For the text-containing cell, return its midpoint in (X, Y) coordinate format. 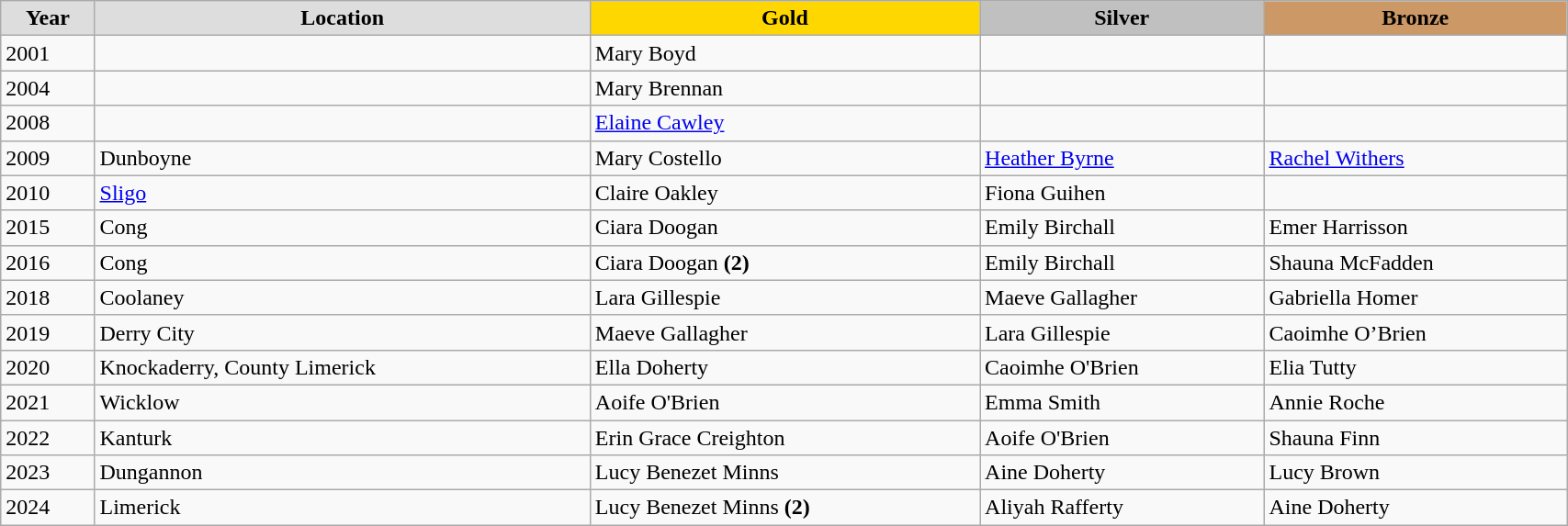
Wicklow (342, 402)
Emer Harrisson (1416, 228)
Derry City (342, 332)
2020 (48, 367)
2001 (48, 53)
2016 (48, 263)
2021 (48, 402)
Bronze (1416, 18)
Caoimhe O'Brien (1122, 367)
Emma Smith (1122, 402)
2004 (48, 88)
Lucy Benezet Minns (784, 473)
Elaine Cawley (784, 123)
Sligo (342, 193)
Caoimhe O’Brien (1416, 332)
Elia Tutty (1416, 367)
Dungannon (342, 473)
2010 (48, 193)
2022 (48, 438)
Location (342, 18)
Limerick (342, 508)
Gabriella Homer (1416, 297)
2018 (48, 297)
Lucy Brown (1416, 473)
Mary Costello (784, 158)
Kanturk (342, 438)
2024 (48, 508)
Mary Brennan (784, 88)
Erin Grace Creighton (784, 438)
Dunboyne (342, 158)
Lucy Benezet Minns (2) (784, 508)
2019 (48, 332)
Annie Roche (1416, 402)
Knockaderry, County Limerick (342, 367)
Rachel Withers (1416, 158)
2023 (48, 473)
Gold (784, 18)
Heather Byrne (1122, 158)
Ciara Doogan (784, 228)
Ella Doherty (784, 367)
Year (48, 18)
2008 (48, 123)
Fiona Guihen (1122, 193)
Ciara Doogan (2) (784, 263)
Claire Oakley (784, 193)
2015 (48, 228)
Silver (1122, 18)
Shauna McFadden (1416, 263)
Coolaney (342, 297)
Mary Boyd (784, 53)
2009 (48, 158)
Shauna Finn (1416, 438)
Aliyah Rafferty (1122, 508)
